Return [x, y] of the center of cell containing provided text 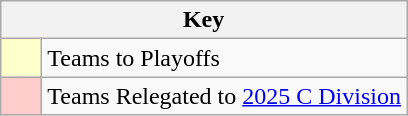
Teams to Playoffs [224, 58]
Teams Relegated to 2025 C Division [224, 96]
Key [204, 20]
